Pinpoint the cell where the given text exists, returning its (X, Y) midpoint coordinate. 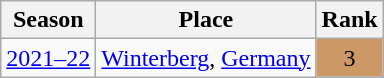
Season (48, 20)
Place (206, 20)
2021–22 (48, 58)
Winterberg, Germany (206, 58)
Rank (350, 20)
3 (350, 58)
